From the cell containing the given text, extract its center point as [x, y] coordinate. 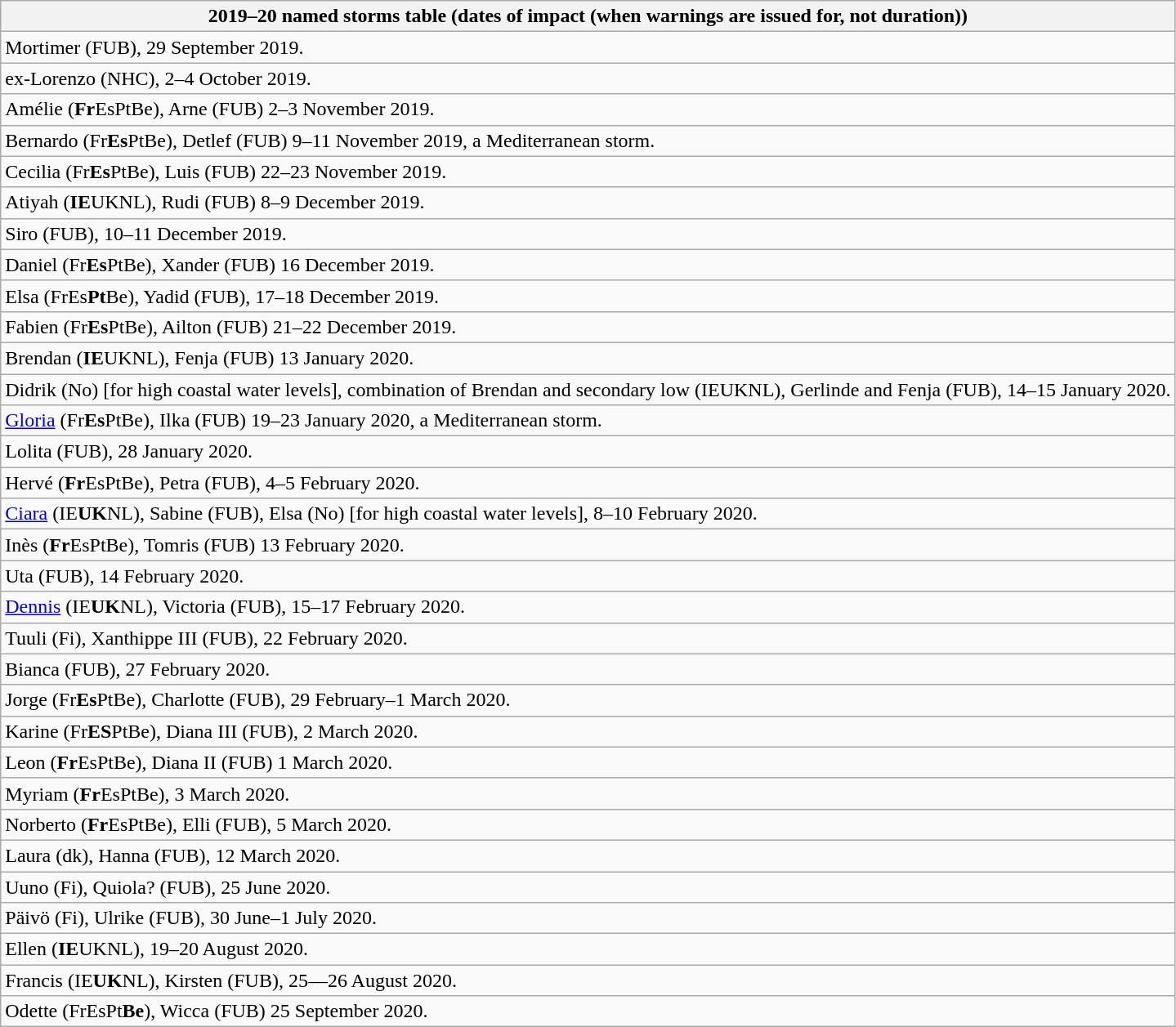
Daniel (FrEsPtBe), Xander (FUB) 16 December 2019. [588, 265]
Päivö (Fi), Ulrike (FUB), 30 June–1 July 2020. [588, 918]
Elsa (FrEsPtBe), Yadid (FUB), 17–18 December 2019. [588, 296]
Bianca (FUB), 27 February 2020. [588, 669]
Francis (IEUKNL), Kirsten (FUB), 25—26 August 2020. [588, 980]
Odette (FrEsPtBe), Wicca (FUB) 25 September 2020. [588, 1011]
Lolita (FUB), 28 January 2020. [588, 452]
Uta (FUB), 14 February 2020. [588, 576]
Uuno (Fi), Quiola? (FUB), 25 June 2020. [588, 886]
Myriam (FrEsPtBe), 3 March 2020. [588, 793]
Atiyah (IEUKNL), Rudi (FUB) 8–9 December 2019. [588, 203]
Ellen (IEUKNL), 19–20 August 2020. [588, 949]
Fabien (FrEsPtBe), Ailton (FUB) 21–22 December 2019. [588, 327]
Amélie (FrEsPtBe), Arne (FUB) 2–3 November 2019. [588, 109]
Dennis (IEUKNL), Victoria (FUB), 15–17 February 2020. [588, 607]
Ciara (IEUKNL), Sabine (FUB), Elsa (No) [for high coastal water levels], 8–10 February 2020. [588, 514]
Gloria (FrEsPtBe), Ilka (FUB) 19–23 January 2020, a Mediterranean storm. [588, 421]
Laura (dk), Hanna (FUB), 12 March 2020. [588, 855]
Tuuli (Fi), Xanthippe III (FUB), 22 February 2020. [588, 638]
Karine (FrESPtBe), Diana III (FUB), 2 March 2020. [588, 731]
ex-Lorenzo (NHC), 2–4 October 2019. [588, 78]
Bernardo (FrEsPtBe), Detlef (FUB) 9–11 November 2019, a Mediterranean storm. [588, 141]
Hervé (FrEsPtBe), Petra (FUB), 4–5 February 2020. [588, 483]
2019–20 named storms table (dates of impact (when warnings are issued for, not duration)) [588, 16]
Inès (FrEsPtBe), Tomris (FUB) 13 February 2020. [588, 545]
Cecilia (FrEsPtBe), Luis (FUB) 22–23 November 2019. [588, 172]
Siro (FUB), 10–11 December 2019. [588, 234]
Mortimer (FUB), 29 September 2019. [588, 47]
Leon (FrEsPtBe), Diana II (FUB) 1 March 2020. [588, 762]
Norberto (FrEsPtBe), Elli (FUB), 5 March 2020. [588, 824]
Brendan (IEUKNL), Fenja (FUB) 13 January 2020. [588, 358]
Jorge (FrEsPtBe), Charlotte (FUB), 29 February–1 March 2020. [588, 700]
Didrik (No) [for high coastal water levels], combination of Brendan and secondary low (IEUKNL), Gerlinde and Fenja (FUB), 14–15 January 2020. [588, 390]
